Provide the (x, y) coordinate of the cell's center where the given text is located.  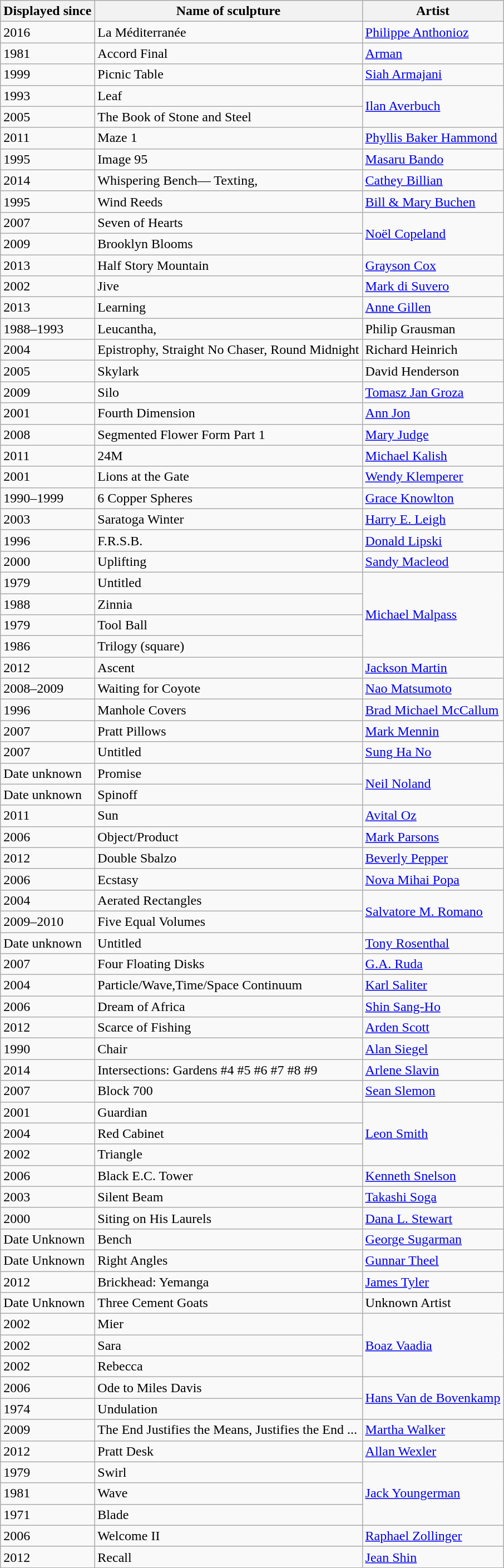
Rebecca (228, 1367)
Guardian (228, 1112)
Salvatore M. Romano (433, 911)
1986 (48, 647)
Silo (228, 392)
24M (228, 456)
G.A. Ruda (433, 964)
Harry E. Leigh (433, 519)
Whispering Bench— Texting, (228, 180)
Sung Ha No (433, 752)
Picnic Table (228, 75)
Sandy Macleod (433, 561)
2008 (48, 435)
Boaz Vaadia (433, 1345)
Donald Lipski (433, 540)
Swirl (228, 1472)
Arlene Slavin (433, 1070)
Karl Saliter (433, 985)
Sun (228, 816)
Aerated Rectangles (228, 900)
Beverly Pepper (433, 858)
Siah Armajani (433, 75)
Mark di Suvero (433, 287)
Silent Beam (228, 1197)
James Tyler (433, 1281)
Epistrophy, Straight No Chaser, Round Midnight (228, 350)
Pratt Pillows (228, 731)
Fourth Dimension (228, 413)
Seven of Hearts (228, 223)
Jackson Martin (433, 668)
Bill & Mary Buchen (433, 201)
Accord Final (228, 53)
Leucantha, (228, 329)
Uplifting (228, 561)
Arman (433, 53)
Ode to Miles Davis (228, 1388)
Scarce of Fishing (228, 1028)
Jive (228, 287)
Takashi Soga (433, 1197)
Lions at the Gate (228, 477)
Promise (228, 773)
Noël Copeland (433, 233)
Gunnar Theel (433, 1260)
Black E.C. Tower (228, 1176)
Sara (228, 1345)
Wind Reeds (228, 201)
Tony Rosenthal (433, 943)
Right Angles (228, 1260)
Ascent (228, 668)
1990 (48, 1049)
1988 (48, 604)
2008–2009 (48, 689)
Michael Malpass (433, 614)
Displayed since (48, 11)
Double Sbalzo (228, 858)
Wendy Klemperer (433, 477)
Saratoga Winter (228, 519)
Zinnia (228, 604)
David Henderson (433, 371)
Mier (228, 1324)
Jack Youngerman (433, 1493)
Dana L. Stewart (433, 1218)
The End Justifies the Means, Justifies the End ... (228, 1430)
Alan Siegel (433, 1049)
Recall (228, 1557)
1974 (48, 1409)
Five Equal Volumes (228, 921)
Philippe Anthonioz (433, 32)
Siting on His Laurels (228, 1218)
Unknown Artist (433, 1303)
Martha Walker (433, 1430)
Chair (228, 1049)
Phyllis Baker Hammond (433, 138)
Spinoff (228, 795)
Manhole Covers (228, 710)
Maze 1 (228, 138)
Name of sculpture (228, 11)
Richard Heinrich (433, 350)
Anne Gillen (433, 308)
1988–1993 (48, 329)
Shin Sang-Ho (433, 1007)
Red Cabinet (228, 1133)
Mark Parsons (433, 837)
Wave (228, 1493)
Ecstasy (228, 879)
Nova Mihai Popa (433, 879)
Cathey Billian (433, 180)
Particle/Wave,Time/Space Continuum (228, 985)
Image 95 (228, 159)
Kenneth Snelson (433, 1176)
Allan Wexler (433, 1451)
Bench (228, 1239)
Pratt Desk (228, 1451)
Leaf (228, 96)
Mark Mennin (433, 731)
Segmented Flower Form Part 1 (228, 435)
Masaru Bando (433, 159)
Sean Slemon (433, 1091)
Undulation (228, 1409)
Arden Scott (433, 1028)
Block 700 (228, 1091)
Artist (433, 11)
2009–2010 (48, 921)
F.R.S.B. (228, 540)
Mary Judge (433, 435)
Philip Grausman (433, 329)
La Méditerranée (228, 32)
Tool Ball (228, 625)
George Sugarman (433, 1239)
Grace Knowlton (433, 498)
Three Cement Goats (228, 1303)
1993 (48, 96)
Brad Michael McCallum (433, 710)
1990–1999 (48, 498)
Raphael Zollinger (433, 1536)
Brickhead: Yemanga (228, 1281)
1971 (48, 1515)
Dream of Africa (228, 1007)
2016 (48, 32)
Four Floating Disks (228, 964)
Brooklyn Blooms (228, 244)
Michael Kalish (433, 456)
Neil Noland (433, 784)
The Book of Stone and Steel (228, 117)
Blade (228, 1515)
Waiting for Coyote (228, 689)
Half Story Mountain (228, 265)
Grayson Cox (433, 265)
Ann Jon (433, 413)
Triangle (228, 1155)
1999 (48, 75)
Avital Oz (433, 816)
Learning (228, 308)
Object/Product (228, 837)
Ilan Averbuch (433, 106)
Skylark (228, 371)
Intersections: Gardens #4 #5 #6 #7 #8 #9 (228, 1070)
Welcome II (228, 1536)
Trilogy (square) (228, 647)
Hans Van de Bovenkamp (433, 1398)
Tomasz Jan Groza (433, 392)
Jean Shin (433, 1557)
6 Copper Spheres (228, 498)
Nao Matsumoto (433, 689)
Leon Smith (433, 1133)
